Detect which cell encompasses the target text, then output its [X, Y] center coordinate. 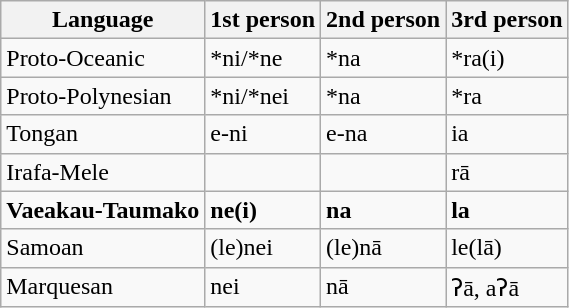
e-na [384, 134]
nei [263, 287]
Vaeakau-Taumako [103, 210]
*ni/*nei [263, 96]
(le)nei [263, 248]
nā [384, 287]
Proto-Oceanic [103, 58]
*ni/*ne [263, 58]
le(lā) [507, 248]
rā [507, 172]
Proto-Polynesian [103, 96]
Marquesan [103, 287]
Tongan [103, 134]
*ra(i) [507, 58]
na [384, 210]
Language [103, 20]
ia [507, 134]
Irafa-Mele [103, 172]
1st person [263, 20]
2nd person [384, 20]
ne(i) [263, 210]
*ra [507, 96]
e-ni [263, 134]
3rd person [507, 20]
(le)nā [384, 248]
la [507, 210]
Samoan [103, 248]
ʔā, aʔā [507, 287]
